Return [x, y] of the center of cell containing provided text 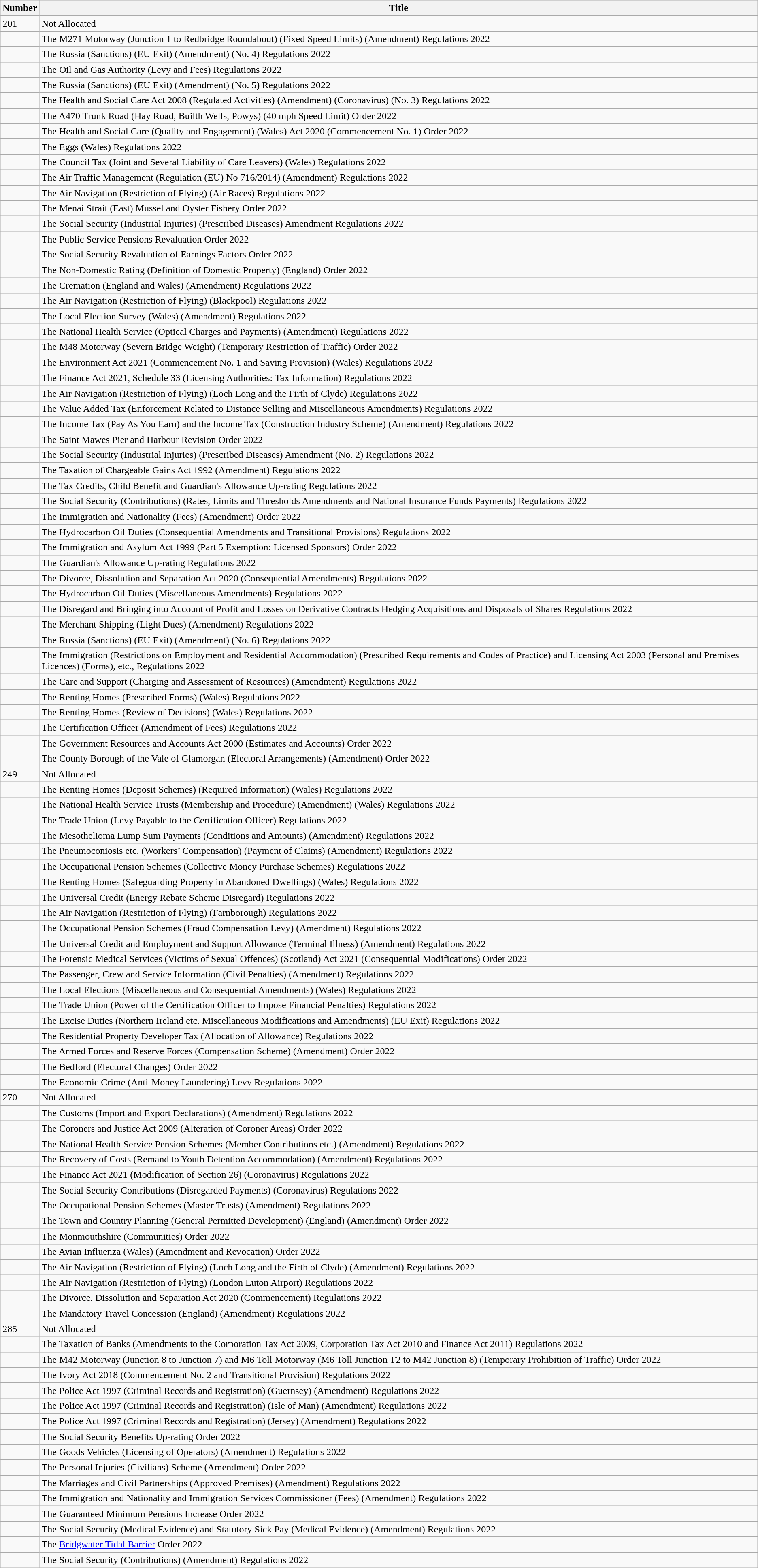
The Care and Support (Charging and Assessment of Resources) (Amendment) Regulations 2022 [398, 681]
The M48 Motorway (Severn Bridge Weight) (Temporary Restriction of Traffic) Order 2022 [398, 347]
The Russia (Sanctions) (EU Exit) (Amendment) (No. 4) Regulations 2022 [398, 54]
The Occupational Pension Schemes (Collective Money Purchase Schemes) Regulations 2022 [398, 866]
The Air Traffic Management (Regulation (EU) No 716/2014) (Amendment) Regulations 2022 [398, 177]
The Guaranteed Minimum Pensions Increase Order 2022 [398, 1514]
The Environment Act 2021 (Commencement No. 1 and Saving Provision) (Wales) Regulations 2022 [398, 362]
The Health and Social Care (Quality and Engagement) (Wales) Act 2020 (Commencement No. 1) Order 2022 [398, 131]
The Social Security (Industrial Injuries) (Prescribed Diseases) Amendment Regulations 2022 [398, 224]
The National Health Service Trusts (Membership and Procedure) (Amendment) (Wales) Regulations 2022 [398, 805]
The Universal Credit (Energy Rebate Scheme Disregard) Regulations 2022 [398, 897]
The Recovery of Costs (Remand to Youth Detention Accommodation) (Amendment) Regulations 2022 [398, 1159]
The Social Security (Industrial Injuries) (Prescribed Diseases) Amendment (No. 2) Regulations 2022 [398, 455]
The Monmouthshire (Communities) Order 2022 [398, 1236]
Title [398, 8]
The Certification Officer (Amendment of Fees) Regulations 2022 [398, 728]
The Armed Forces and Reserve Forces (Compensation Scheme) (Amendment) Order 2022 [398, 1051]
The Forensic Medical Services (Victims of Sexual Offences) (Scotland) Act 2021 (Consequential Modifications) Order 2022 [398, 959]
The Renting Homes (Review of Decisions) (Wales) Regulations 2022 [398, 713]
The Social Security (Contributions) (Amendment) Regulations 2022 [398, 1560]
The Excise Duties (Northern Ireland etc. Miscellaneous Modifications and Amendments) (EU Exit) Regulations 2022 [398, 1021]
The Coroners and Justice Act 2009 (Alteration of Coroner Areas) Order 2022 [398, 1128]
The Saint Mawes Pier and Harbour Revision Order 2022 [398, 439]
The Hydrocarbon Oil Duties (Miscellaneous Amendments) Regulations 2022 [398, 594]
The Non-Domestic Rating (Definition of Domestic Property) (England) Order 2022 [398, 270]
The Government Resources and Accounts Act 2000 (Estimates and Accounts) Order 2022 [398, 743]
The Immigration and Nationality (Fees) (Amendment) Order 2022 [398, 517]
The Social Security Revaluation of Earnings Factors Order 2022 [398, 255]
The Avian Influenza (Wales) (Amendment and Revocation) Order 2022 [398, 1252]
The Bedford (Electoral Changes) Order 2022 [398, 1067]
The Council Tax (Joint and Several Liability of Care Leavers) (Wales) Regulations 2022 [398, 162]
249 [20, 774]
The Oil and Gas Authority (Levy and Fees) Regulations 2022 [398, 70]
201 [20, 23]
The Air Navigation (Restriction of Flying) (Blackpool) Regulations 2022 [398, 301]
The M271 Motorway (Junction 1 to Redbridge Roundabout) (Fixed Speed Limits) (Amendment) Regulations 2022 [398, 39]
The Marriages and Civil Partnerships (Approved Premises) (Amendment) Regulations 2022 [398, 1483]
The Immigration and Nationality and Immigration Services Commissioner (Fees) (Amendment) Regulations 2022 [398, 1498]
The Public Service Pensions Revaluation Order 2022 [398, 239]
The Renting Homes (Prescribed Forms) (Wales) Regulations 2022 [398, 697]
Number [20, 8]
The Trade Union (Power of the Certification Officer to Impose Financial Penalties) Regulations 2022 [398, 1005]
The County Borough of the Vale of Glamorgan (Electoral Arrangements) (Amendment) Order 2022 [398, 759]
The Tax Credits, Child Benefit and Guardian's Allowance Up-rating Regulations 2022 [398, 486]
The Social Security Contributions (Disregarded Payments) (Coronavirus) Regulations 2022 [398, 1190]
The Hydrocarbon Oil Duties (Consequential Amendments and Transitional Provisions) Regulations 2022 [398, 532]
The Passenger, Crew and Service Information (Civil Penalties) (Amendment) Regulations 2022 [398, 974]
The Immigration and Asylum Act 1999 (Part 5 Exemption: Licensed Sponsors) Order 2022 [398, 547]
The Taxation of Chargeable Gains Act 1992 (Amendment) Regulations 2022 [398, 470]
The Air Navigation (Restriction of Flying) (Farnborough) Regulations 2022 [398, 913]
The Local Elections (Miscellaneous and Consequential Amendments) (Wales) Regulations 2022 [398, 990]
The Renting Homes (Safeguarding Property in Abandoned Dwellings) (Wales) Regulations 2022 [398, 882]
285 [20, 1329]
The Divorce, Dissolution and Separation Act 2020 (Consequential Amendments) Regulations 2022 [398, 578]
The Bridgwater Tidal Barrier Order 2022 [398, 1545]
The Occupational Pension Schemes (Master Trusts) (Amendment) Regulations 2022 [398, 1206]
The Town and Country Planning (General Permitted Development) (England) (Amendment) Order 2022 [398, 1221]
The Occupational Pension Schemes (Fraud Compensation Levy) (Amendment) Regulations 2022 [398, 928]
The Renting Homes (Deposit Schemes) (Required Information) (Wales) Regulations 2022 [398, 789]
The Finance Act 2021, Schedule 33 (Licensing Authorities: Tax Information) Regulations 2022 [398, 378]
The Disregard and Bringing into Account of Profit and Losses on Derivative Contracts Hedging Acquisitions and Disposals of Shares Regulations 2022 [398, 609]
The Mesothelioma Lump Sum Payments (Conditions and Amounts) (Amendment) Regulations 2022 [398, 836]
The Police Act 1997 (Criminal Records and Registration) (Jersey) (Amendment) Regulations 2022 [398, 1421]
The Air Navigation (Restriction of Flying) (Loch Long and the Firth of Clyde) Regulations 2022 [398, 393]
270 [20, 1098]
The Russia (Sanctions) (EU Exit) (Amendment) (No. 5) Regulations 2022 [398, 85]
The Eggs (Wales) Regulations 2022 [398, 147]
The A470 Trunk Road (Hay Road, Builth Wells, Powys) (40 mph Speed Limit) Order 2022 [398, 116]
The National Health Service Pension Schemes (Member Contributions etc.) (Amendment) Regulations 2022 [398, 1144]
The National Health Service (Optical Charges and Payments) (Amendment) Regulations 2022 [398, 332]
The Local Election Survey (Wales) (Amendment) Regulations 2022 [398, 316]
The Social Security (Contributions) (Rates, Limits and Thresholds Amendments and National Insurance Funds Payments) Regulations 2022 [398, 501]
The Value Added Tax (Enforcement Related to Distance Selling and Miscellaneous Amendments) Regulations 2022 [398, 408]
The Trade Union (Levy Payable to the Certification Officer) Regulations 2022 [398, 820]
The Finance Act 2021 (Modification of Section 26) (Coronavirus) Regulations 2022 [398, 1174]
The Cremation (England and Wales) (Amendment) Regulations 2022 [398, 285]
The Economic Crime (Anti-Money Laundering) Levy Regulations 2022 [398, 1082]
The Merchant Shipping (Light Dues) (Amendment) Regulations 2022 [398, 624]
The Divorce, Dissolution and Separation Act 2020 (Commencement) Regulations 2022 [398, 1298]
The Ivory Act 2018 (Commencement No. 2 and Transitional Provision) Regulations 2022 [398, 1375]
The Guardian's Allowance Up-rating Regulations 2022 [398, 563]
The Pneumoconiosis etc. (Workers’ Compensation) (Payment of Claims) (Amendment) Regulations 2022 [398, 851]
The Russia (Sanctions) (EU Exit) (Amendment) (No. 6) Regulations 2022 [398, 640]
The Air Navigation (Restriction of Flying) (Air Races) Regulations 2022 [398, 193]
The Health and Social Care Act 2008 (Regulated Activities) (Amendment) (Coronavirus) (No. 3) Regulations 2022 [398, 100]
The Personal Injuries (Civilians) Scheme (Amendment) Order 2022 [398, 1468]
The Taxation of Banks (Amendments to the Corporation Tax Act 2009, Corporation Tax Act 2010 and Finance Act 2011) Regulations 2022 [398, 1344]
The Goods Vehicles (Licensing of Operators) (Amendment) Regulations 2022 [398, 1452]
The Air Navigation (Restriction of Flying) (London Luton Airport) Regulations 2022 [398, 1283]
The Menai Strait (East) Mussel and Oyster Fishery Order 2022 [398, 208]
The Police Act 1997 (Criminal Records and Registration) (Guernsey) (Amendment) Regulations 2022 [398, 1390]
The Air Navigation (Restriction of Flying) (Loch Long and the Firth of Clyde) (Amendment) Regulations 2022 [398, 1267]
The Social Security (Medical Evidence) and Statutory Sick Pay (Medical Evidence) (Amendment) Regulations 2022 [398, 1529]
The Police Act 1997 (Criminal Records and Registration) (Isle of Man) (Amendment) Regulations 2022 [398, 1406]
The Social Security Benefits Up-rating Order 2022 [398, 1437]
The Customs (Import and Export Declarations) (Amendment) Regulations 2022 [398, 1113]
The Residential Property Developer Tax (Allocation of Allowance) Regulations 2022 [398, 1036]
The Universal Credit and Employment and Support Allowance (Terminal Illness) (Amendment) Regulations 2022 [398, 944]
The Income Tax (Pay As You Earn) and the Income Tax (Construction Industry Scheme) (Amendment) Regulations 2022 [398, 424]
The Mandatory Travel Concession (England) (Amendment) Regulations 2022 [398, 1313]
